From the cell containing the given text, extract its center point as (X, Y) coordinate. 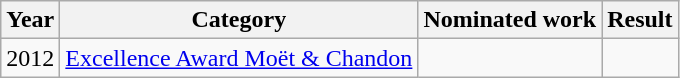
Result (640, 20)
Nominated work (510, 20)
Category (239, 20)
Excellence Award Moët & Chandon (239, 58)
2012 (30, 58)
Year (30, 20)
